Output the (X, Y) coordinate of the center of the cell containing the given text.  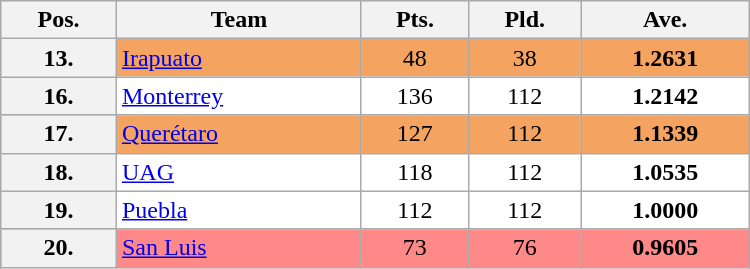
20. (59, 248)
San Luis (238, 248)
1.0000 (665, 210)
136 (414, 96)
127 (414, 134)
Pos. (59, 20)
UAG (238, 172)
16. (59, 96)
Querétaro (238, 134)
0.9605 (665, 248)
13. (59, 58)
18. (59, 172)
Ave. (665, 20)
Pts. (414, 20)
1.1339 (665, 134)
73 (414, 248)
17. (59, 134)
Team (238, 20)
76 (524, 248)
1.2142 (665, 96)
118 (414, 172)
Pld. (524, 20)
48 (414, 58)
Puebla (238, 210)
1.2631 (665, 58)
38 (524, 58)
1.0535 (665, 172)
19. (59, 210)
Irapuato (238, 58)
Monterrey (238, 96)
